Scan for the cell matching the given text and deliver its (x, y) coordinate at center. 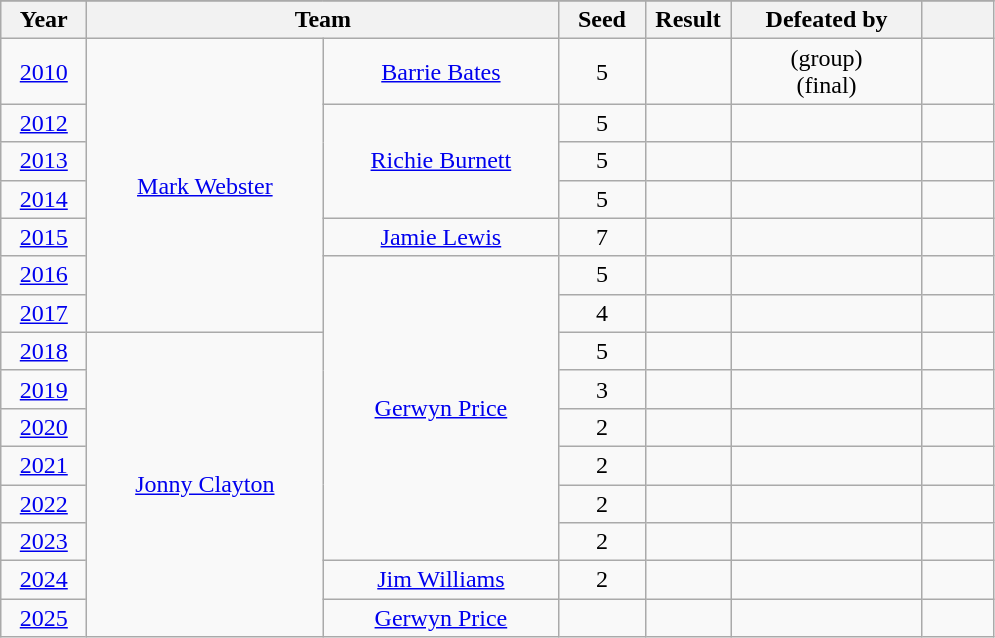
Defeated by (826, 20)
Barrie Bates (441, 72)
2021 (44, 465)
Result (688, 20)
2014 (44, 199)
2010 (44, 72)
2017 (44, 313)
(group) (final) (826, 72)
2020 (44, 427)
Team (323, 20)
Year (44, 20)
2023 (44, 542)
2019 (44, 389)
Seed (602, 20)
2022 (44, 503)
2018 (44, 351)
2015 (44, 237)
2016 (44, 275)
2012 (44, 123)
Mark Webster (205, 186)
2025 (44, 618)
3 (602, 389)
Jim Williams (441, 580)
2013 (44, 161)
Jamie Lewis (441, 237)
Jonny Clayton (205, 484)
7 (602, 237)
4 (602, 313)
Richie Burnett (441, 161)
2024 (44, 580)
